Search for the cell housing the specified text and yield its (x, y) center coordinate. 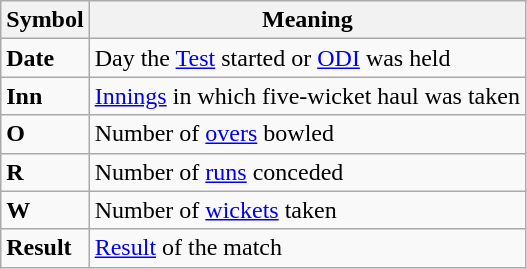
Number of wickets taken (307, 210)
Number of overs bowled (307, 134)
Innings in which five-wicket haul was taken (307, 96)
O (45, 134)
Number of runs conceded (307, 172)
Date (45, 58)
W (45, 210)
Symbol (45, 20)
Result (45, 248)
Meaning (307, 20)
Inn (45, 96)
Day the Test started or ODI was held (307, 58)
Result of the match (307, 248)
R (45, 172)
